Return the (x, y) coordinate for the center point of the cell that contains the specified text.  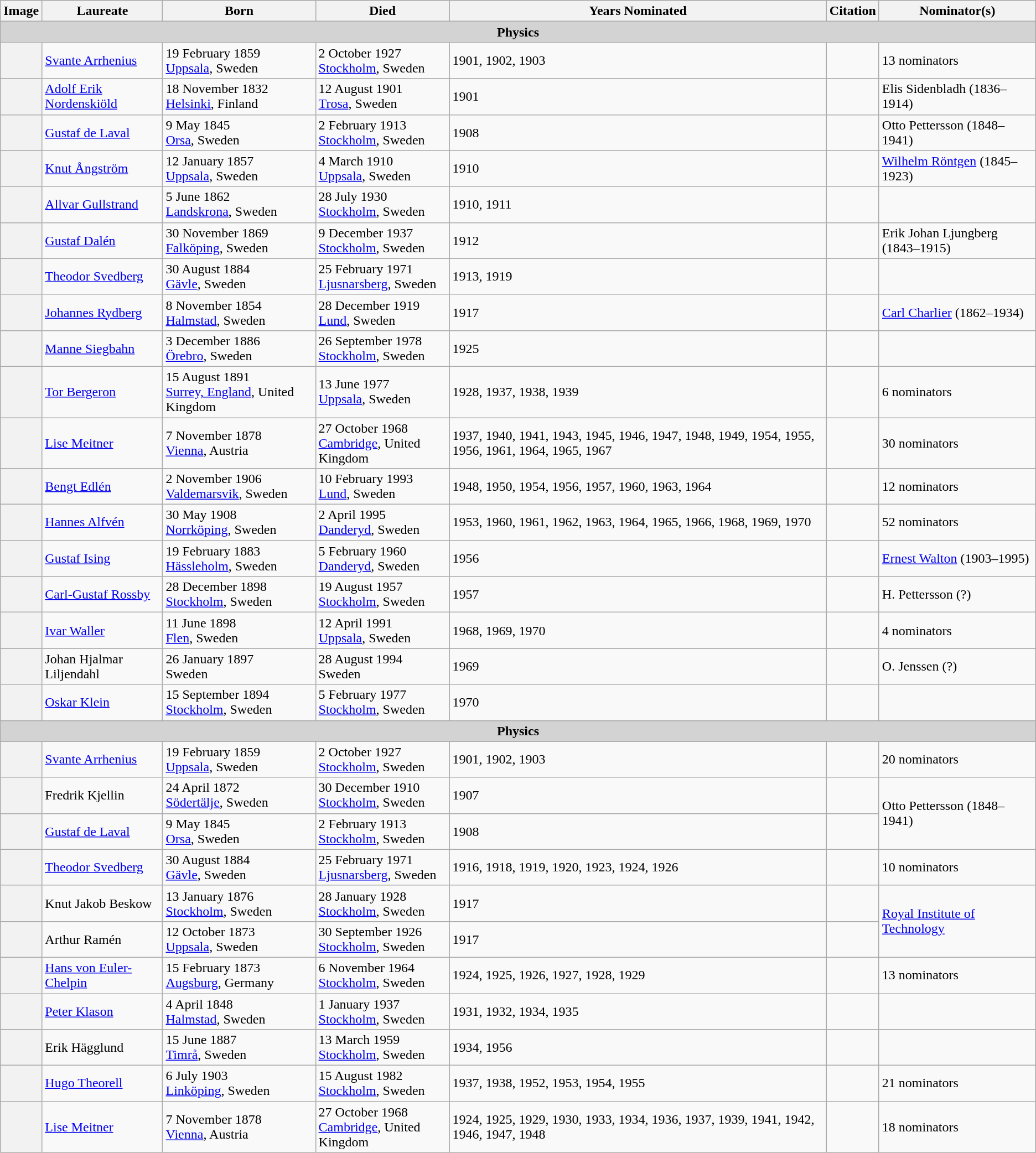
1937, 1938, 1952, 1953, 1954, 1955 (638, 1083)
15 August 1982 Stockholm, Sweden (382, 1083)
1970 (638, 703)
Wilhelm Röntgen (1845–1923) (957, 168)
1937, 1940, 1941, 1943, 1945, 1946, 1947, 1948, 1949, 1954, 1955, 1956, 1961, 1964, 1965, 1967 (638, 443)
12 October 1873 Uppsala, Sweden (239, 939)
1931, 1932, 1934, 1935 (638, 1011)
1953, 1960, 1961, 1962, 1963, 1964, 1965, 1966, 1968, 1969, 1970 (638, 522)
24 April 1872 Södertälje, Sweden (239, 796)
30 September 1926 Stockholm, Sweden (382, 939)
Johannes Rydberg (102, 312)
1948, 1950, 1954, 1956, 1957, 1960, 1963, 1964 (638, 487)
Royal Institute of Technology (957, 921)
19 February 1883 Hässleholm, Sweden (239, 559)
6 nominators (957, 392)
1957 (638, 594)
O. Jenssen (?) (957, 666)
Johan Hjalmar Liljendahl (102, 666)
28 August 1994 Sweden (382, 666)
Laureate (102, 11)
1928, 1937, 1938, 1939 (638, 392)
28 July 1930 Stockholm, Sweden (382, 205)
Bengt Edlén (102, 487)
Oskar Klein (102, 703)
15 February 1873 Augsburg, Germany (239, 975)
Ernest Walton (1903–1995) (957, 559)
3 December 1886 Örebro, Sweden (239, 349)
1907 (638, 796)
1956 (638, 559)
Nominator(s) (957, 11)
Erik Hägglund (102, 1048)
30 May 1908 Norrköping, Sweden (239, 522)
20 nominators (957, 759)
5 February 1977 Stockholm, Sweden (382, 703)
Gustaf Ising (102, 559)
Fredrik Kjellin (102, 796)
12 April 1991 Uppsala, Sweden (382, 631)
Hans von Euler-Chelpin (102, 975)
13 March 1959 Stockholm, Sweden (382, 1048)
21 nominators (957, 1083)
Allvar Gullstrand (102, 205)
Image (21, 11)
Adolf Erik Nordenskiöld (102, 96)
2 April 1995 Danderyd, Sweden (382, 522)
Arthur Ramén (102, 939)
Peter Klason (102, 1011)
52 nominators (957, 522)
6 November 1964 Stockholm, Sweden (382, 975)
1925 (638, 349)
Years Nominated (638, 11)
1924, 1925, 1926, 1927, 1928, 1929 (638, 975)
19 August 1957 Stockholm, Sweden (382, 594)
12 nominators (957, 487)
30 November 1869 Falköping, Sweden (239, 240)
Manne Siegbahn (102, 349)
Died (382, 11)
15 September 1894 Stockholm, Sweden (239, 703)
26 September 1978 Stockholm, Sweden (382, 349)
1912 (638, 240)
2 November 1906 Valdemarsvik, Sweden (239, 487)
30 nominators (957, 443)
12 August 1901 Trosa, Sweden (382, 96)
1 January 1937 Stockholm, Sweden (382, 1011)
30 December 1910 Stockholm, Sweden (382, 796)
Knut Ångström (102, 168)
Tor Bergeron (102, 392)
1924, 1925, 1929, 1930, 1933, 1934, 1936, 1937, 1939, 1941, 1942, 1946, 1947, 1948 (638, 1127)
18 November 1832 Helsinki, Finland (239, 96)
8 November 1854 Halmstad, Sweden (239, 312)
15 August 1891 Surrey, England, United Kingdom (239, 392)
4 nominators (957, 631)
Knut Jakob Beskow (102, 903)
Elis Sidenbladh (1836–1914) (957, 96)
Erik Johan Ljungberg (1843–1915) (957, 240)
13 January 1876 Stockholm, Sweden (239, 903)
6 July 1903 Linköping, Sweden (239, 1083)
Hannes Alfvén (102, 522)
1910, 1911 (638, 205)
1969 (638, 666)
1916, 1918, 1919, 1920, 1923, 1924, 1926 (638, 868)
13 June 1977 Uppsala, Sweden (382, 392)
1968, 1969, 1970 (638, 631)
9 December 1937 Stockholm, Sweden (382, 240)
1913, 1919 (638, 277)
1910 (638, 168)
Citation (852, 11)
10 February 1993 Lund, Sweden (382, 487)
10 nominators (957, 868)
11 June 1898 Flen, Sweden (239, 631)
26 January 1897 Sweden (239, 666)
1901 (638, 96)
28 January 1928 Stockholm, Sweden (382, 903)
Hugo Theorell (102, 1083)
12 January 1857 Uppsala, Sweden (239, 168)
H. Pettersson (?) (957, 594)
28 December 1919 Lund, Sweden (382, 312)
5 February 1960 Danderyd, Sweden (382, 559)
Born (239, 11)
Ivar Waller (102, 631)
4 March 1910 Uppsala, Sweden (382, 168)
15 June 1887 Timrå, Sweden (239, 1048)
Gustaf Dalén (102, 240)
1934, 1956 (638, 1048)
Carl-Gustaf Rossby (102, 594)
Carl Charlier (1862–1934) (957, 312)
28 December 1898 Stockholm, Sweden (239, 594)
4 April 1848 Halmstad, Sweden (239, 1011)
5 June 1862 Landskrona, Sweden (239, 205)
18 nominators (957, 1127)
